Provide the (x, y) coordinate of the cell's center where the given text is located.  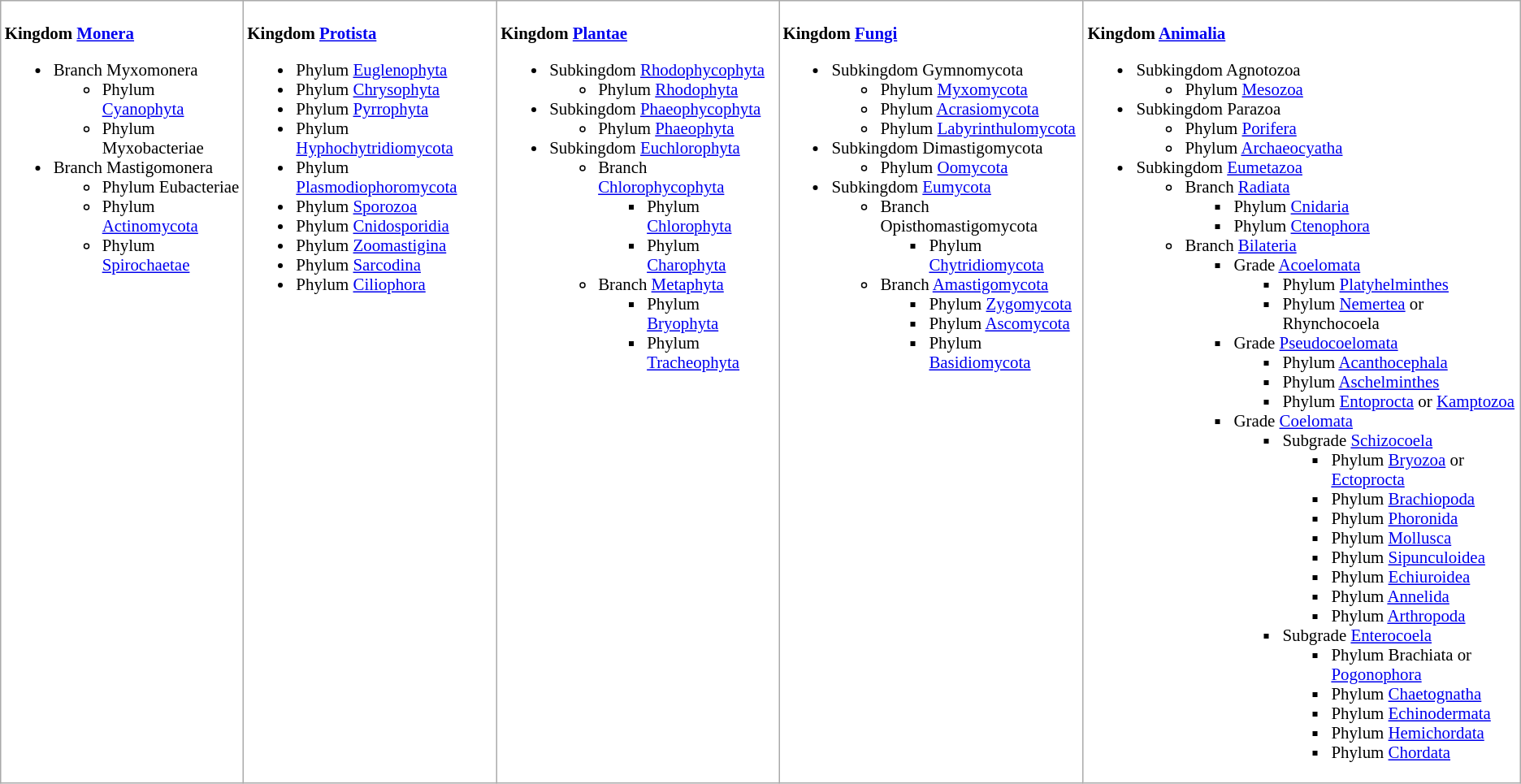
Kingdom MoneraBranch MyxomoneraPhylum CyanophytaPhylum MyxobacteriaeBranch MastigomoneraPhylum EubacteriaePhylum ActinomycotaPhylum Spirochaetae (122, 392)
